Pinpoint the cell where the given text exists, returning its [x, y] midpoint coordinate. 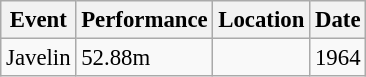
Date [338, 20]
1964 [338, 58]
52.88m [144, 58]
Javelin [38, 58]
Event [38, 20]
Location [262, 20]
Performance [144, 20]
